Determine the (X, Y) coordinate at the center of the cell enclosing the given text.  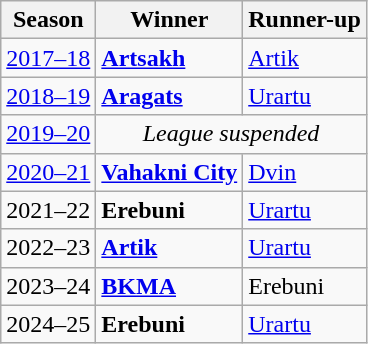
Winner (170, 20)
Season (48, 20)
BKMA (170, 286)
Dvin (305, 172)
2018–19 (48, 96)
League suspended (231, 134)
Vahakni City (170, 172)
2020–21 (48, 172)
Artsakh (170, 58)
2021–22 (48, 210)
2023–24 (48, 286)
2017–18 (48, 58)
2024–25 (48, 324)
2019–20 (48, 134)
Runner-up (305, 20)
Aragats (170, 96)
2022–23 (48, 248)
